Return [X, Y] of the center of cell containing provided text 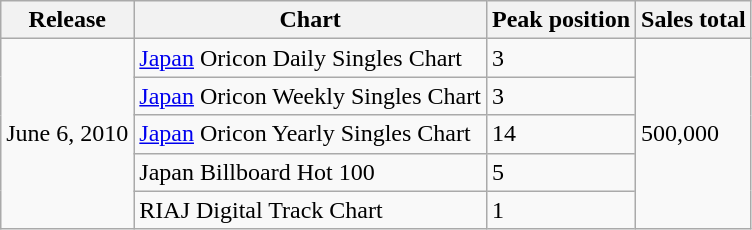
RIAJ Digital Track Chart [310, 210]
Japan Billboard Hot 100 [310, 172]
Sales total [694, 20]
Japan Oricon Daily Singles Chart [310, 58]
14 [560, 134]
Peak position [560, 20]
1 [560, 210]
June 6, 2010 [68, 134]
Chart [310, 20]
Japan Oricon Yearly Singles Chart [310, 134]
5 [560, 172]
Japan Oricon Weekly Singles Chart [310, 96]
500,000 [694, 134]
Release [68, 20]
